Detect which cell encompasses the target text, then output its [X, Y] center coordinate. 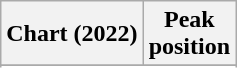
Peakposition [189, 34]
Chart (2022) [72, 34]
